Provide the [X, Y] coordinate of the cell's center where the given text is located.  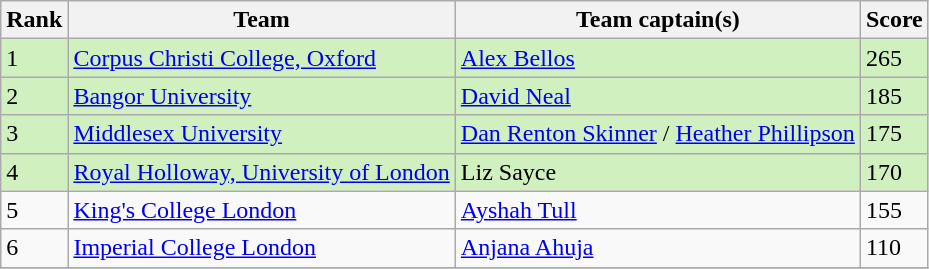
Liz Sayce [658, 172]
Middlesex University [262, 134]
2 [34, 96]
Dan Renton Skinner / Heather Phillipson [658, 134]
Bangor University [262, 96]
5 [34, 210]
King's College London [262, 210]
Rank [34, 20]
Score [894, 20]
185 [894, 96]
Anjana Ahuja [658, 248]
4 [34, 172]
155 [894, 210]
Corpus Christi College, Oxford [262, 58]
Team captain(s) [658, 20]
1 [34, 58]
265 [894, 58]
Ayshah Tull [658, 210]
6 [34, 248]
3 [34, 134]
Team [262, 20]
170 [894, 172]
Imperial College London [262, 248]
175 [894, 134]
Royal Holloway, University of London [262, 172]
110 [894, 248]
David Neal [658, 96]
Alex Bellos [658, 58]
